Extract the (X, Y) coordinate from the center of the cell holding the provided text.  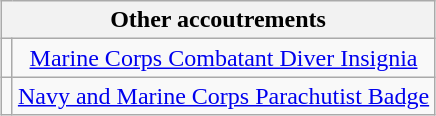
Marine Corps Combatant Diver Insignia (223, 58)
Other accoutrements (218, 20)
Navy and Marine Corps Parachutist Badge (223, 96)
